Determine the [x, y] coordinate at the center of the cell enclosing the given text.  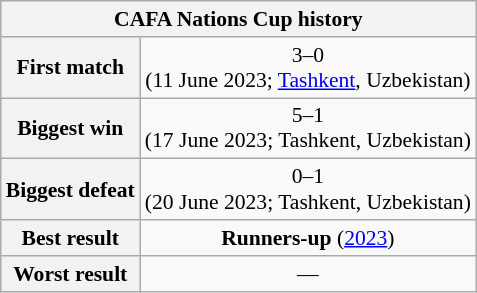
Runners-up (2023) [308, 238]
CAFA Nations Cup history [238, 19]
— [308, 274]
Worst result [70, 274]
Best result [70, 238]
0–1 (20 June 2023; Tashkent, Uzbekistan) [308, 190]
Biggest win [70, 128]
3–0 (11 June 2023; Tashkent, Uzbekistan) [308, 68]
Biggest defeat [70, 190]
First match [70, 68]
5–1 (17 June 2023; Tashkent, Uzbekistan) [308, 128]
